Return [x, y] of the center of cell containing provided text 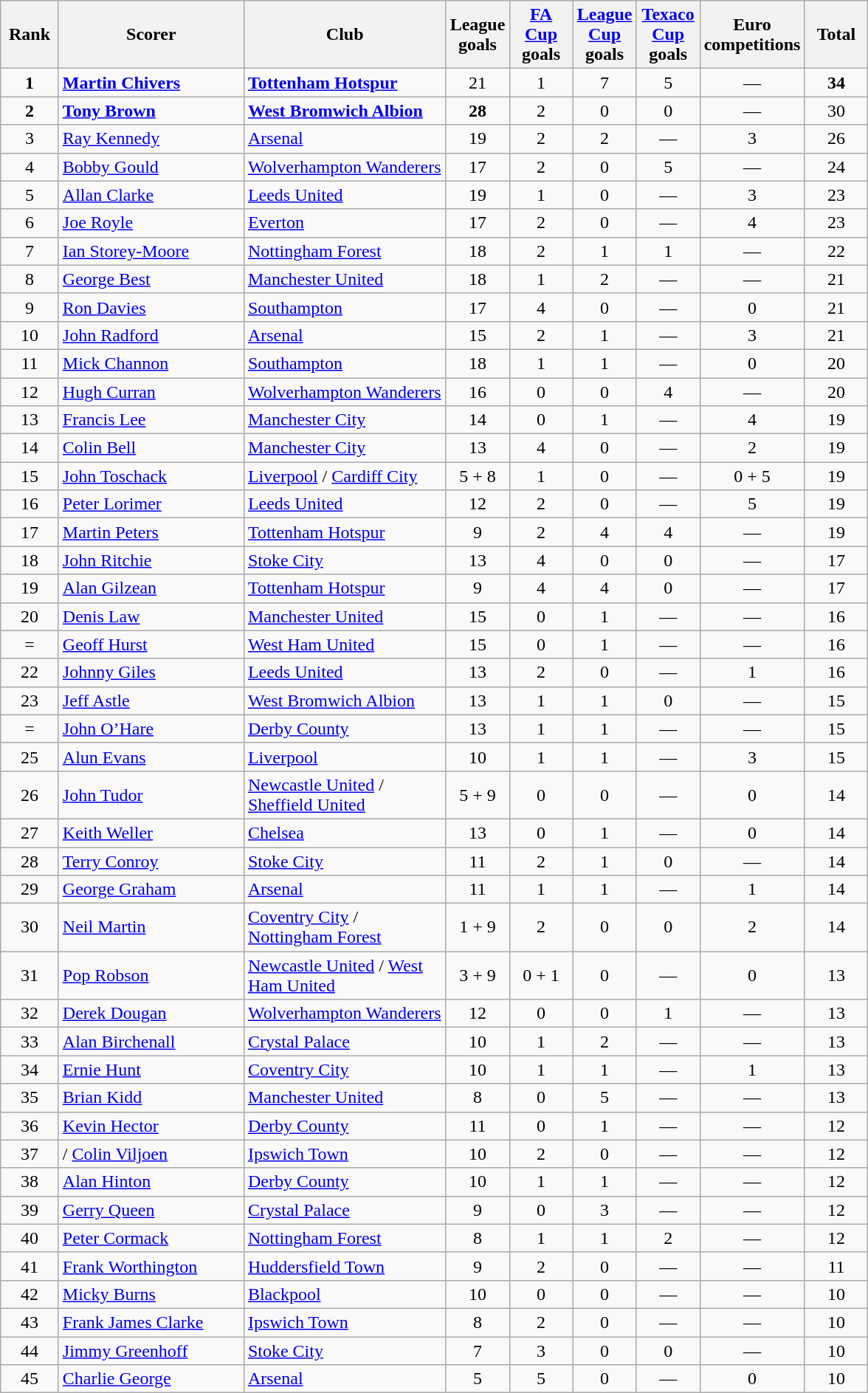
43 [30, 1322]
Scorer [151, 35]
Euro competitions [752, 35]
0 + 5 [752, 476]
Micky Burns [151, 1294]
Pop Robson [151, 976]
John O’Hare [151, 729]
Huddersfield Town [345, 1266]
Martin Peters [151, 532]
Peter Lorimer [151, 504]
Joe Royle [151, 223]
33 [30, 1042]
John Tudor [151, 794]
35 [30, 1098]
Jeff Astle [151, 701]
Denis Law [151, 616]
Chelsea [345, 833]
George Best [151, 279]
/ Colin Viljoen [151, 1154]
Coventry City / Nottingham Forest [345, 927]
Kevin Hector [151, 1126]
League Cup goals [604, 35]
Ron Davies [151, 307]
John Radford [151, 335]
Gerry Queen [151, 1210]
Jimmy Greenhoff [151, 1350]
39 [30, 1210]
FA Cup goals [541, 35]
Coventry City [345, 1070]
Alan Birchenall [151, 1042]
Colin Bell [151, 448]
5 + 8 [478, 476]
Geoff Hurst [151, 644]
32 [30, 1014]
Liverpool [345, 757]
John Toschack [151, 476]
25 [30, 757]
Bobby Gould [151, 167]
Frank James Clarke [151, 1322]
Alun Evans [151, 757]
0 + 1 [541, 976]
29 [30, 890]
38 [30, 1182]
Mick Channon [151, 363]
Derek Dougan [151, 1014]
36 [30, 1126]
Newcastle United / West Ham United [345, 976]
Francis Lee [151, 420]
Liverpool / Cardiff City [345, 476]
Allan Clarke [151, 195]
Charlie George [151, 1379]
Keith Weller [151, 833]
George Graham [151, 890]
Frank Worthington [151, 1266]
Johnny Giles [151, 673]
42 [30, 1294]
Hugh Curran [151, 392]
Blackpool [345, 1294]
Ian Storey-Moore [151, 251]
40 [30, 1238]
1 + 9 [478, 927]
37 [30, 1154]
Alan Gilzean [151, 588]
31 [30, 976]
Terry Conroy [151, 861]
27 [30, 833]
6 [30, 223]
Ernie Hunt [151, 1070]
Newcastle United / Sheffield United [345, 794]
3 + 9 [478, 976]
Alan Hinton [151, 1182]
44 [30, 1350]
5 + 9 [478, 794]
League goals [478, 35]
Tony Brown [151, 111]
Club [345, 35]
Neil Martin [151, 927]
45 [30, 1379]
Martin Chivers [151, 83]
West Ham United [345, 644]
Brian Kidd [151, 1098]
Peter Cormack [151, 1238]
Total [836, 35]
Ray Kennedy [151, 139]
Texaco Cup goals [668, 35]
John Ritchie [151, 560]
41 [30, 1266]
Rank [30, 35]
24 [836, 167]
Everton [345, 223]
